Output the (X, Y) coordinate of the center of the cell containing the given text.  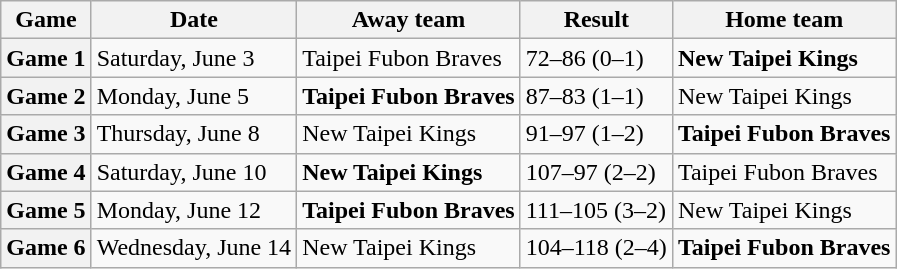
Monday, June 12 (194, 210)
Game 5 (46, 210)
91–97 (1–2) (596, 134)
Wednesday, June 14 (194, 248)
Saturday, June 10 (194, 172)
87–83 (1–1) (596, 96)
Game 3 (46, 134)
72–86 (0–1) (596, 58)
Result (596, 20)
Game 1 (46, 58)
Game 6 (46, 248)
Away team (409, 20)
Game 2 (46, 96)
Date (194, 20)
Saturday, June 3 (194, 58)
Monday, June 5 (194, 96)
Home team (784, 20)
Game 4 (46, 172)
111–105 (3–2) (596, 210)
104–118 (2–4) (596, 248)
Game (46, 20)
Thursday, June 8 (194, 134)
107–97 (2–2) (596, 172)
